Pinpoint the cell where the given text exists, returning its [x, y] midpoint coordinate. 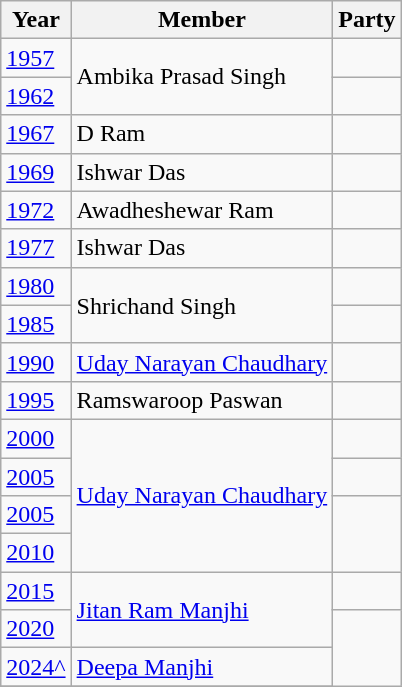
1980 [36, 286]
1985 [36, 324]
2024^ [36, 667]
2015 [36, 591]
1969 [36, 172]
Year [36, 20]
2000 [36, 438]
Ambika Prasad Singh [202, 77]
Jitan Ram Manjhi [202, 610]
Ramswaroop Paswan [202, 400]
Awadheshewar Ram [202, 210]
1972 [36, 210]
1977 [36, 248]
Deepa Manjhi [202, 667]
1957 [36, 58]
1967 [36, 134]
2010 [36, 553]
Member [202, 20]
Party [367, 20]
2020 [36, 629]
1962 [36, 96]
Shrichand Singh [202, 305]
1995 [36, 400]
1990 [36, 362]
D Ram [202, 134]
